For the text-containing cell, return its midpoint in [X, Y] coordinate format. 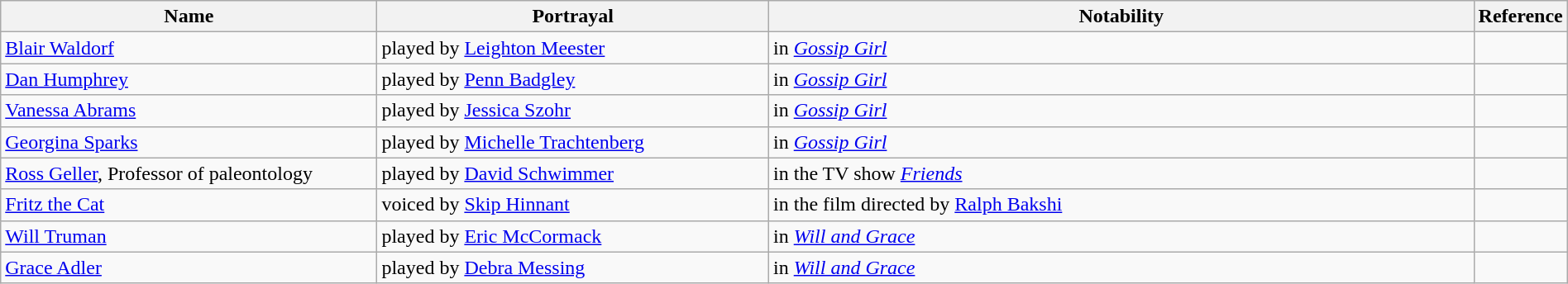
Dan Humphrey [189, 79]
Georgina Sparks [189, 142]
Notability [1121, 17]
Reference [1520, 17]
played by David Schwimmer [573, 173]
voiced by Skip Hinnant [573, 205]
Blair Waldorf [189, 48]
Portrayal [573, 17]
played by Eric McCormack [573, 236]
in the film directed by Ralph Bakshi [1121, 205]
played by Penn Badgley [573, 79]
Vanessa Abrams [189, 111]
in the TV show Friends [1121, 173]
Will Truman [189, 236]
Grace Adler [189, 267]
played by Leighton Meester [573, 48]
Name [189, 17]
played by Michelle Trachtenberg [573, 142]
Fritz the Cat [189, 205]
played by Debra Messing [573, 267]
played by Jessica Szohr [573, 111]
Ross Geller, Professor of paleontology [189, 173]
